Pinpoint the cell where the given text exists, returning its [x, y] midpoint coordinate. 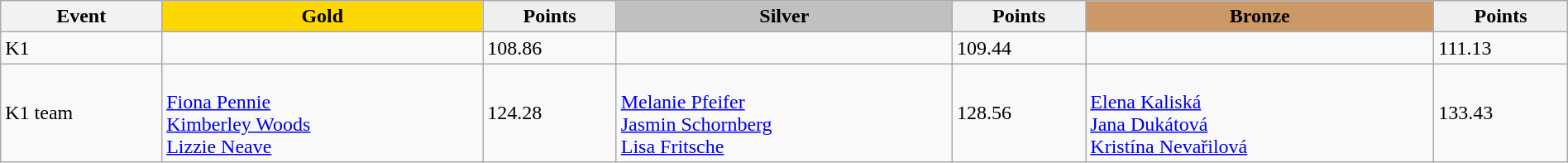
Elena KaliskáJana DukátováKristína Nevařilová [1260, 113]
Silver [784, 17]
128.56 [1019, 113]
108.86 [549, 48]
Gold [323, 17]
133.43 [1500, 113]
Event [81, 17]
111.13 [1500, 48]
Fiona PennieKimberley WoodsLizzie Neave [323, 113]
124.28 [549, 113]
K1 team [81, 113]
Bronze [1260, 17]
Melanie PfeiferJasmin SchornbergLisa Fritsche [784, 113]
K1 [81, 48]
109.44 [1019, 48]
